From the cell containing the given text, extract its center point as [x, y] coordinate. 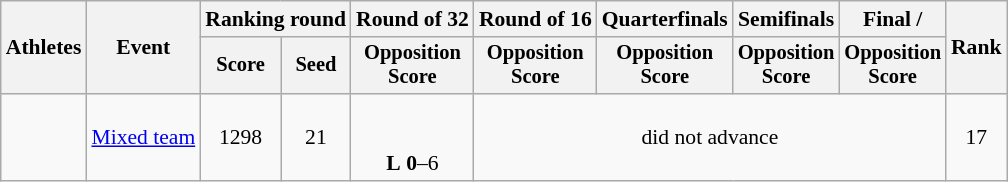
Final / [892, 19]
Semifinals [786, 19]
Score [240, 66]
Rank [976, 48]
did not advance [710, 138]
Round of 32 [412, 19]
L 0–6 [412, 138]
17 [976, 138]
Ranking round [276, 19]
1298 [240, 138]
Quarterfinals [665, 19]
Event [143, 48]
Round of 16 [536, 19]
Athletes [44, 48]
Mixed team [143, 138]
21 [316, 138]
Seed [316, 66]
